From the cell containing the given text, extract its center point as [X, Y] coordinate. 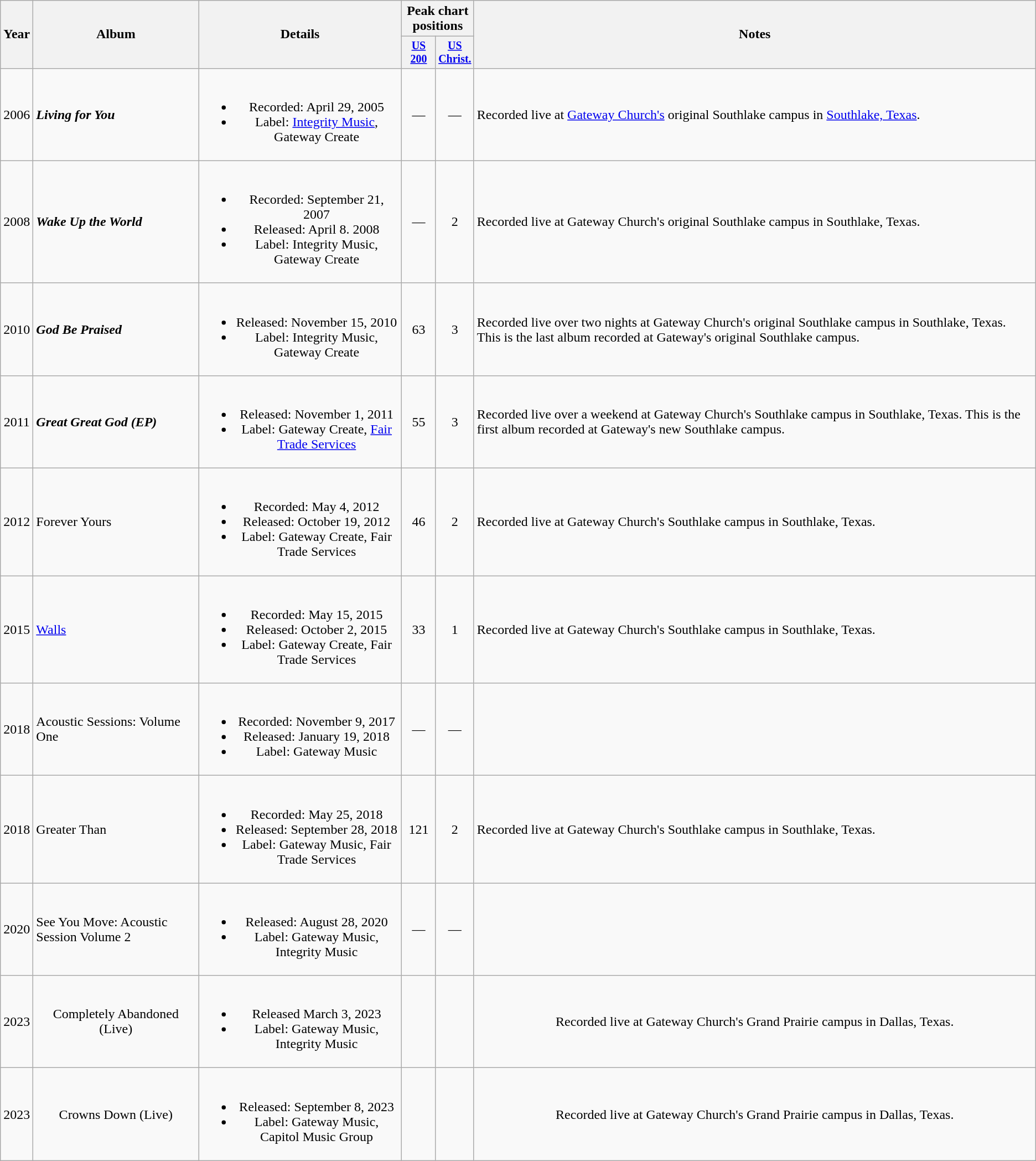
Notes [755, 34]
Released March 3, 2023Label: Gateway Music, Integrity Music [300, 1022]
2011 [17, 422]
2015 [17, 629]
63 [418, 329]
Details [300, 34]
Album [116, 34]
55 [418, 422]
See You Move: Acoustic Session Volume 2 [116, 929]
2010 [17, 329]
Recorded: November 9, 2017Released: January 19, 2018Label: Gateway Music [300, 730]
Released: August 28, 2020Label: Gateway Music, Integrity Music [300, 929]
Great Great God (EP) [116, 422]
Acoustic Sessions: Volume One [116, 730]
Year [17, 34]
Recorded: May 25, 2018Released: September 28, 2018Label: Gateway Music, Fair Trade Services [300, 829]
121 [418, 829]
Greater Than [116, 829]
Recorded: May 4, 2012Released: October 19, 2012Label: Gateway Create, Fair Trade Services [300, 522]
Recorded: September 21, 2007Released: April 8. 2008Label: Integrity Music, Gateway Create [300, 221]
Forever Yours [116, 522]
Recorded: May 15, 2015Released: October 2, 2015Label: Gateway Create, Fair Trade Services [300, 629]
USChrist. [455, 52]
Recorded: April 29, 2005Label: Integrity Music, Gateway Create [300, 114]
46 [418, 522]
Wake Up the World [116, 221]
2020 [17, 929]
2006 [17, 114]
Released: November 15, 2010Label: Integrity Music, Gateway Create [300, 329]
1 [455, 629]
Crowns Down (Live) [116, 1114]
Released: September 8, 2023Label: Gateway Music, Capitol Music Group [300, 1114]
33 [418, 629]
Peak chart positions [437, 19]
US200 [418, 52]
Completely Abandoned (Live) [116, 1022]
Walls [116, 629]
2008 [17, 221]
2012 [17, 522]
God Be Praised [116, 329]
Released: November 1, 2011Label: Gateway Create, Fair Trade Services [300, 422]
Living for You [116, 114]
